Scan for the cell matching the given text and deliver its [x, y] coordinate at center. 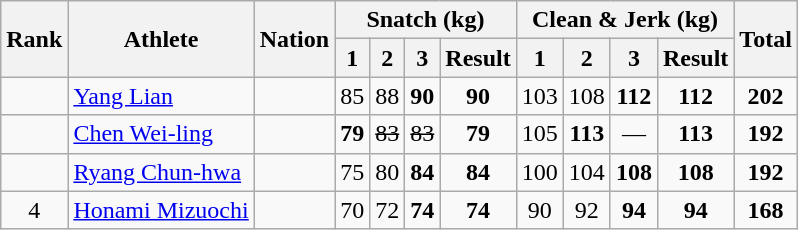
92 [586, 210]
Rank [34, 39]
168 [766, 210]
70 [352, 210]
202 [766, 96]
103 [540, 96]
72 [388, 210]
4 [34, 210]
Yang Lian [161, 96]
85 [352, 96]
Athlete [161, 39]
Total [766, 39]
— [634, 134]
Snatch (kg) [426, 20]
75 [352, 172]
Chen Wei-ling [161, 134]
105 [540, 134]
80 [388, 172]
Nation [294, 39]
104 [586, 172]
Honami Mizuochi [161, 210]
100 [540, 172]
Ryang Chun-hwa [161, 172]
Clean & Jerk (kg) [625, 20]
88 [388, 96]
